For the text-containing cell, return its midpoint in (x, y) coordinate format. 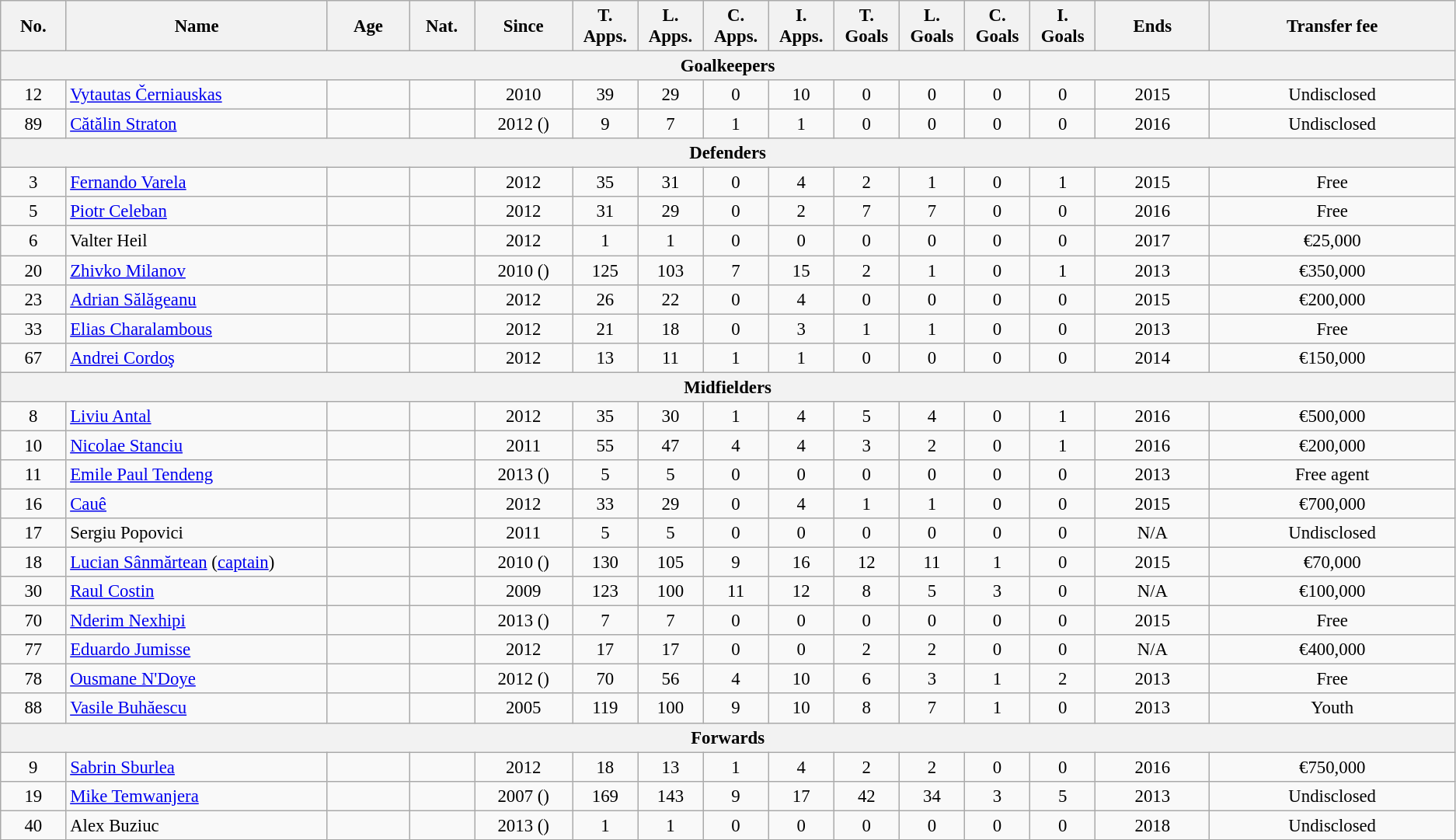
T. Goals (866, 26)
89 (33, 124)
22 (671, 299)
105 (671, 563)
No. (33, 26)
€150,000 (1332, 357)
Alex Buziuc (197, 825)
I. Goals (1063, 26)
34 (932, 796)
2009 (524, 591)
Liviu Antal (197, 417)
Vytautas Černiauskas (197, 95)
78 (33, 679)
L. Apps. (671, 26)
Cătălin Straton (197, 124)
20 (33, 270)
Vasile Buhăescu (197, 709)
Andrei Cordoş (197, 357)
€400,000 (1332, 650)
77 (33, 650)
Piotr Celeban (197, 212)
Free agent (1332, 475)
€750,000 (1332, 767)
2005 (524, 709)
21 (605, 329)
169 (605, 796)
Goalkeepers (728, 66)
Youth (1332, 709)
Defenders (728, 153)
Nderim Nexhipi (197, 621)
€100,000 (1332, 591)
€700,000 (1332, 504)
Midfielders (728, 387)
130 (605, 563)
Nat. (441, 26)
Eduardo Jumisse (197, 650)
Lucian Sânmărtean (captain) (197, 563)
Forwards (728, 737)
Ends (1153, 26)
19 (33, 796)
23 (33, 299)
Emile Paul Tendeng (197, 475)
123 (605, 591)
125 (605, 270)
I. Apps. (801, 26)
C. Goals (997, 26)
2007 () (524, 796)
15 (801, 270)
Fernando Varela (197, 183)
2018 (1153, 825)
Nicolae Stanciu (197, 445)
L. Goals (932, 26)
39 (605, 95)
47 (671, 445)
€70,000 (1332, 563)
Sergiu Popovici (197, 533)
Age (368, 26)
T. Apps. (605, 26)
26 (605, 299)
Ousmane N'Doye (197, 679)
€350,000 (1332, 270)
88 (33, 709)
Valter Heil (197, 241)
56 (671, 679)
2017 (1153, 241)
€500,000 (1332, 417)
143 (671, 796)
42 (866, 796)
55 (605, 445)
67 (33, 357)
103 (671, 270)
Adrian Sălăgeanu (197, 299)
Zhivko Milanov (197, 270)
C. Apps. (736, 26)
Raul Costin (197, 591)
Elias Charalambous (197, 329)
Sabrin Sburlea (197, 767)
2014 (1153, 357)
Mike Temwanjera (197, 796)
Cauê (197, 504)
Transfer fee (1332, 26)
40 (33, 825)
119 (605, 709)
Since (524, 26)
Name (197, 26)
€25,000 (1332, 241)
2010 (524, 95)
